Return the [x, y] coordinate for the center point of the cell that contains the specified text.  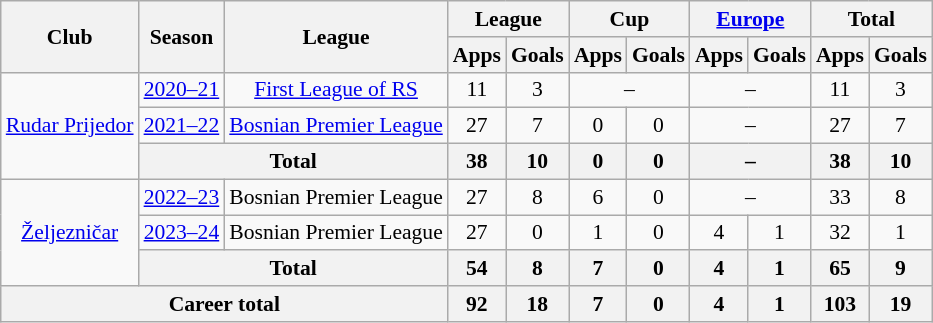
Club [70, 36]
2020–21 [182, 90]
Željezničar [70, 232]
9 [900, 269]
Career total [224, 304]
65 [840, 269]
92 [477, 304]
6 [598, 197]
First League of RS [336, 90]
2021–22 [182, 126]
54 [477, 269]
Season [182, 36]
2022–23 [182, 197]
Cup [630, 19]
32 [840, 233]
19 [900, 304]
Europe [750, 19]
33 [840, 197]
103 [840, 304]
18 [538, 304]
Rudar Prijedor [70, 126]
2023–24 [182, 233]
